Pinpoint the cell where the given text exists, returning its (X, Y) midpoint coordinate. 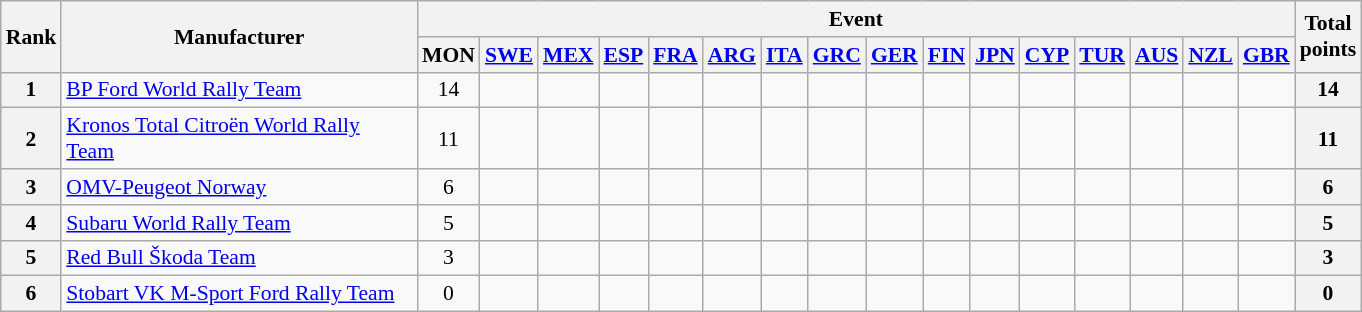
Red Bull Škoda Team (239, 258)
MEX (568, 55)
Subaru World Rally Team (239, 223)
ITA (784, 55)
NZL (1210, 55)
BP Ford World Rally Team (239, 90)
GBR (1266, 55)
Event (856, 19)
OMV-Peugeot Norway (239, 187)
Totalpoints (1328, 36)
1 (32, 90)
4 (32, 223)
GER (894, 55)
2 (32, 138)
Manufacturer (239, 36)
CYP (1047, 55)
Stobart VK M-Sport Ford Rally Team (239, 294)
SWE (509, 55)
FIN (946, 55)
ESP (623, 55)
AUS (1156, 55)
ARG (732, 55)
MON (448, 55)
GRC (837, 55)
JPN (995, 55)
FRA (675, 55)
Kronos Total Citroën World Rally Team (239, 138)
Rank (32, 36)
TUR (1102, 55)
